Find where the given text appears and provide that cell's center as [x, y] coordinate. 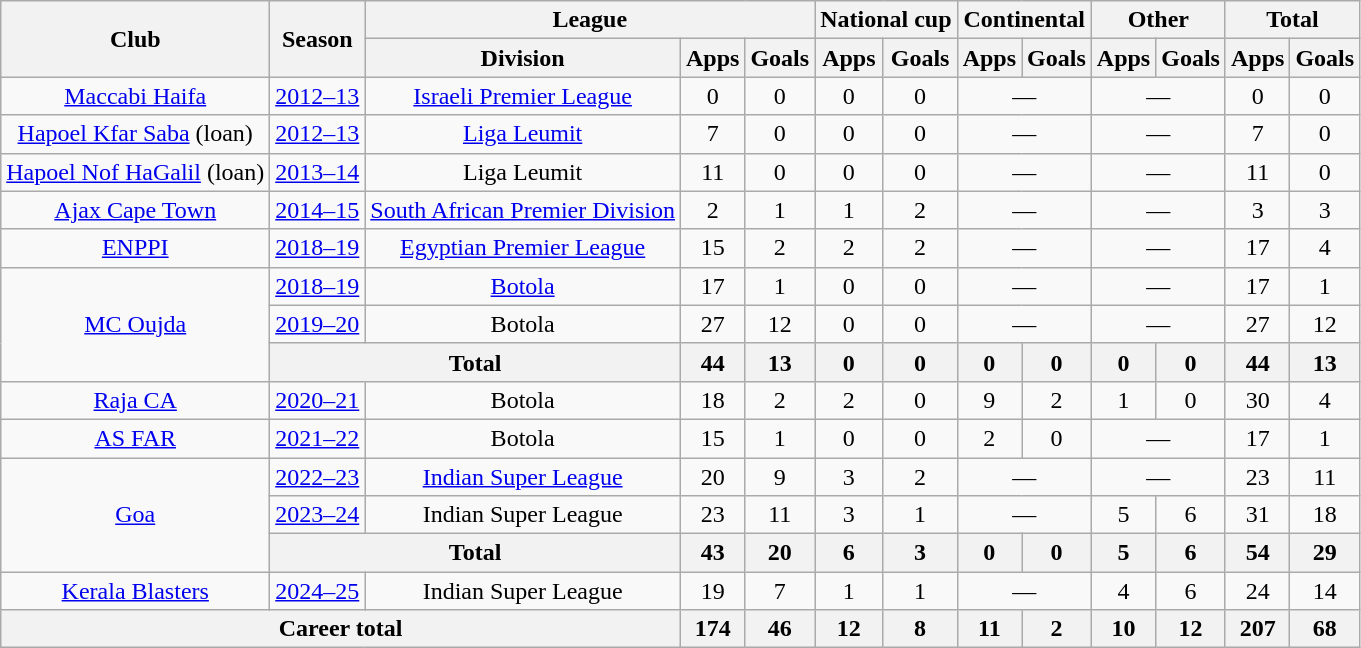
30 [1257, 400]
South African Premier Division [523, 210]
Maccabi Haifa [136, 96]
46 [780, 629]
19 [712, 591]
Egyptian Premier League [523, 248]
Goa [136, 515]
10 [1123, 629]
Ajax Cape Town [136, 210]
Raja CA [136, 400]
174 [712, 629]
Continental [1024, 20]
AS FAR [136, 438]
Career total [341, 629]
2019–20 [318, 324]
8 [920, 629]
MC Oujda [136, 324]
Season [318, 39]
Hapoel Nof HaGalil (loan) [136, 172]
Other [1158, 20]
Israeli Premier League [523, 96]
Kerala Blasters [136, 591]
24 [1257, 591]
2024–25 [318, 591]
2020–21 [318, 400]
2014–15 [318, 210]
Hapoel Kfar Saba (loan) [136, 134]
43 [712, 553]
ENPPI [136, 248]
2023–24 [318, 515]
14 [1325, 591]
68 [1325, 629]
207 [1257, 629]
Division [523, 58]
National cup [886, 20]
League [590, 20]
2013–14 [318, 172]
Club [136, 39]
31 [1257, 515]
29 [1325, 553]
2021–22 [318, 438]
2022–23 [318, 477]
54 [1257, 553]
